Detect which cell encompasses the target text, then output its [X, Y] center coordinate. 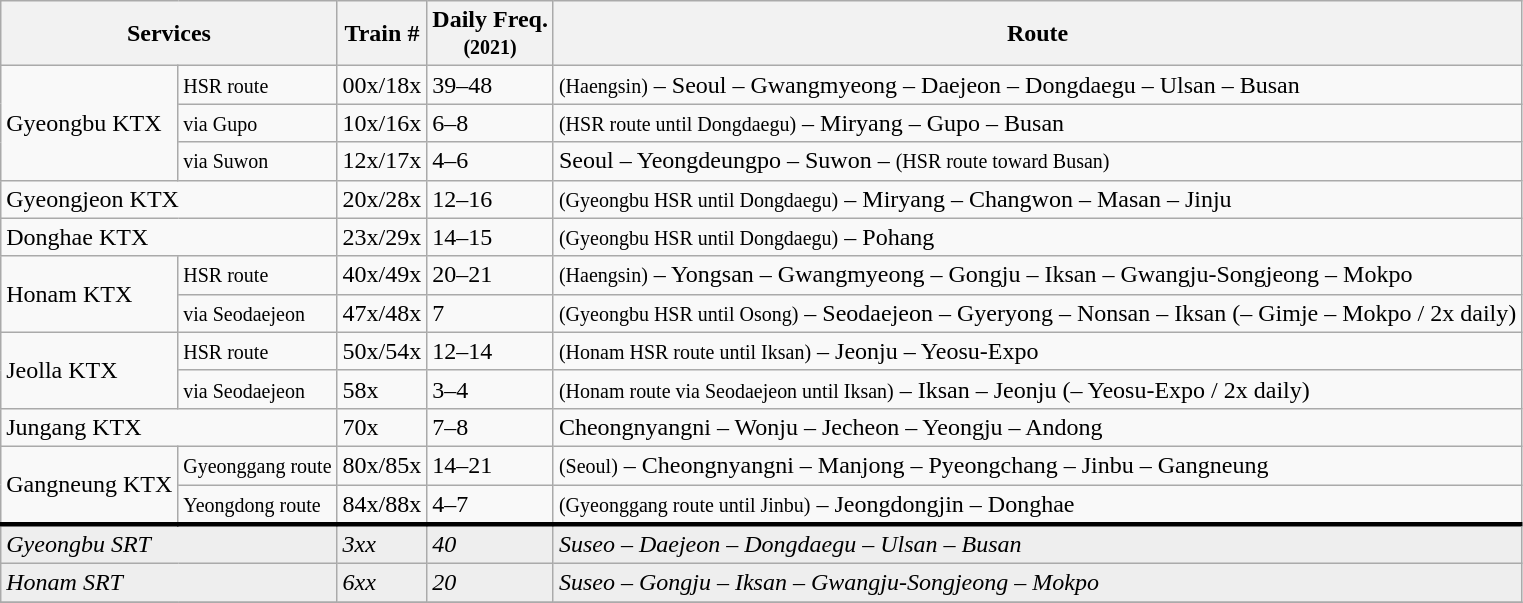
Seoul – Yeongdeungpo – Suwon – (HSR route toward Busan) [1037, 161]
Suseo – Daejeon – Dongdaegu – Ulsan – Busan [1037, 544]
via Gupo [258, 123]
Donghae KTX [169, 237]
(Gyeongbu HSR until Dongdaegu) – Pohang [1037, 237]
Jeolla KTX [90, 370]
Honam KTX [90, 294]
7–8 [490, 427]
Suseo – Gongju – Iksan – Gwangju-Songjeong – Mokpo [1037, 583]
23x/29x [382, 237]
6xx [382, 583]
(Gyeonggang route until Jinbu) – Jeongdongjin – Donghae [1037, 504]
Jungang KTX [169, 427]
58x [382, 389]
12x/17x [382, 161]
(Gyeongbu HSR until Dongdaegu) – Miryang – Changwon – Masan – Jinju [1037, 199]
80x/85x [382, 465]
Daily Freq.(2021) [490, 34]
Train # [382, 34]
6–8 [490, 123]
Gyeongjeon KTX [169, 199]
via Suwon [258, 161]
7 [490, 313]
(Seoul) – Cheongnyangni – Manjong – Pyeongchang – Jinbu – Gangneung [1037, 465]
Gyeongbu SRT [169, 544]
Honam SRT [169, 583]
(Honam HSR route until Iksan) – Jeonju – Yeosu-Expo [1037, 351]
Yeongdong route [258, 504]
14–21 [490, 465]
Cheongnyangni – Wonju – Jecheon – Yeongju – Andong [1037, 427]
39–48 [490, 85]
10x/16x [382, 123]
(Haengsin) – Seoul – Gwangmyeong – Daejeon – Dongdaegu – Ulsan – Busan [1037, 85]
Gyeonggang route [258, 465]
47x/48x [382, 313]
50x/54x [382, 351]
12–14 [490, 351]
40x/49x [382, 275]
Route [1037, 34]
40 [490, 544]
14–15 [490, 237]
12–16 [490, 199]
20 [490, 583]
4–6 [490, 161]
(Honam route via Seodaejeon until Iksan) – Iksan – Jeonju (– Yeosu-Expo / 2x daily) [1037, 389]
(Haengsin) – Yongsan – Gwangmyeong – Gongju – Iksan – Gwangju-Songjeong – Mokpo [1037, 275]
(Gyeongbu HSR until Osong) – Seodaejeon – Gyeryong – Nonsan – Iksan (– Gimje – Mokpo / 2x daily) [1037, 313]
3–4 [490, 389]
20–21 [490, 275]
3xx [382, 544]
Gangneung KTX [90, 485]
00x/18x [382, 85]
4–7 [490, 504]
Gyeongbu KTX [90, 123]
(HSR route until Dongdaegu) – Miryang – Gupo – Busan [1037, 123]
70x [382, 427]
84x/88x [382, 504]
Services [169, 34]
20x/28x [382, 199]
